Locate the cell with the specified text and output its [x, y] center coordinate. 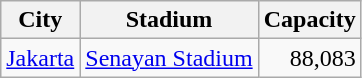
Capacity [310, 20]
Jakarta [40, 58]
Stadium [169, 20]
City [40, 20]
88,083 [310, 58]
Senayan Stadium [169, 58]
